Detect which cell encompasses the target text, then output its [x, y] center coordinate. 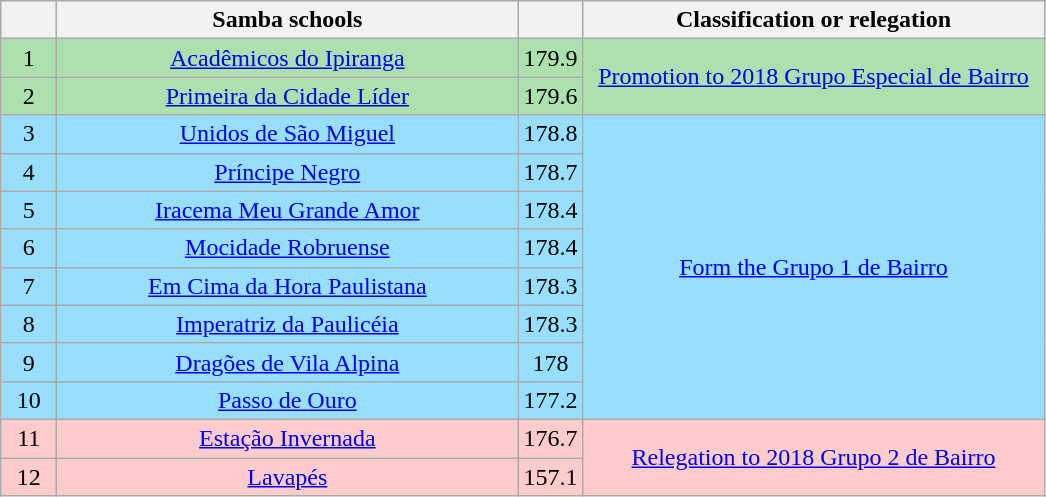
177.2 [550, 400]
8 [29, 324]
178 [550, 362]
Dragões de Vila Alpina [288, 362]
4 [29, 172]
Passo de Ouro [288, 400]
Acadêmicos do Ipiranga [288, 58]
Estação Invernada [288, 438]
Classification or relegation [814, 20]
179.6 [550, 96]
178.7 [550, 172]
157.1 [550, 477]
6 [29, 248]
7 [29, 286]
10 [29, 400]
Primeira da Cidade Líder [288, 96]
Mocidade Robruense [288, 248]
Promotion to 2018 Grupo Especial de Bairro [814, 77]
3 [29, 134]
Form the Grupo 1 de Bairro [814, 267]
176.7 [550, 438]
5 [29, 210]
12 [29, 477]
Lavapés [288, 477]
178.8 [550, 134]
2 [29, 96]
Relegation to 2018 Grupo 2 de Bairro [814, 457]
179.9 [550, 58]
Samba schools [288, 20]
1 [29, 58]
9 [29, 362]
Imperatriz da Paulicéia [288, 324]
Em Cima da Hora Paulistana [288, 286]
Unidos de São Miguel [288, 134]
Iracema Meu Grande Amor [288, 210]
11 [29, 438]
Príncipe Negro [288, 172]
